From the cell containing the given text, extract its center point as [x, y] coordinate. 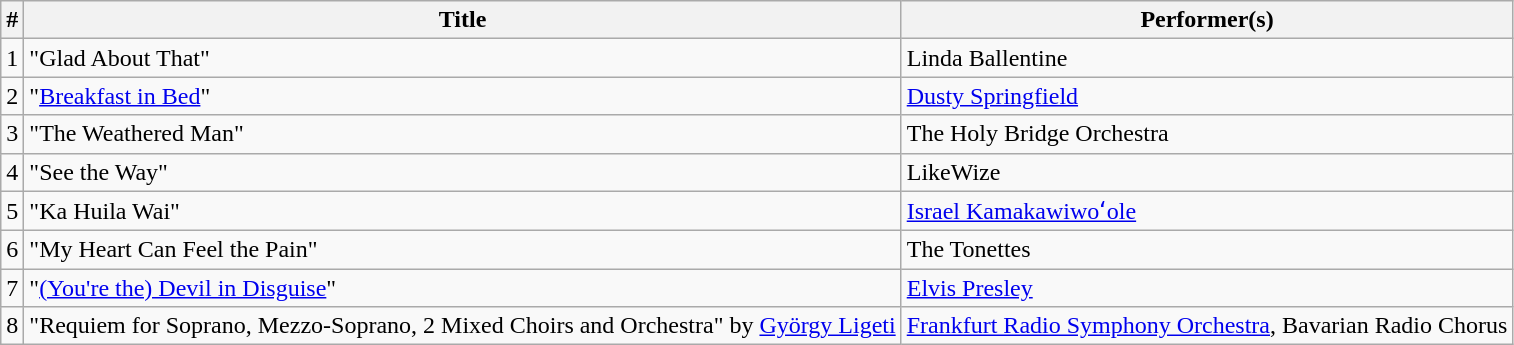
"Breakfast in Bed" [462, 96]
"Ka Huila Wai" [462, 211]
Elvis Presley [1207, 288]
Dusty Springfield [1207, 96]
Israel Kamakawiwoʻole [1207, 211]
The Holy Bridge Orchestra [1207, 134]
1 [12, 58]
Performer(s) [1207, 20]
"My Heart Can Feel the Pain" [462, 250]
"The Weathered Man" [462, 134]
6 [12, 250]
2 [12, 96]
Linda Ballentine [1207, 58]
"Glad About That" [462, 58]
4 [12, 172]
LikeWize [1207, 172]
# [12, 20]
Title [462, 20]
Frankfurt Radio Symphony Orchestra, Bavarian Radio Chorus [1207, 326]
8 [12, 326]
7 [12, 288]
"See the Way" [462, 172]
The Tonettes [1207, 250]
"(You're the) Devil in Disguise" [462, 288]
5 [12, 211]
3 [12, 134]
"Requiem for Soprano, Mezzo-Soprano, 2 Mixed Choirs and Orchestra" by György Ligeti [462, 326]
